Pinpoint the cell where the given text exists, returning its [x, y] midpoint coordinate. 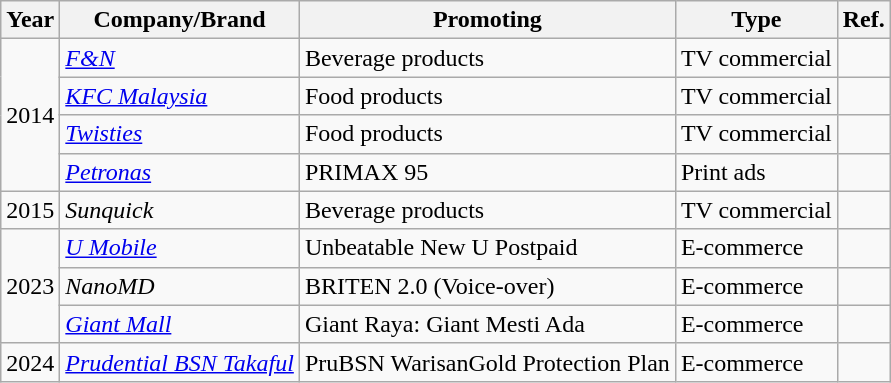
F&N [180, 58]
Prudential BSN Takaful [180, 362]
PruBSN WarisanGold Protection Plan [487, 362]
Promoting [487, 20]
Company/Brand [180, 20]
Giant Mall [180, 324]
PRIMAX 95 [487, 172]
2015 [30, 210]
2024 [30, 362]
Sunquick [180, 210]
Type [756, 20]
Print ads [756, 172]
Giant Raya: Giant Mesti Ada [487, 324]
NanoMD [180, 286]
Unbeatable New U Postpaid [487, 248]
2014 [30, 115]
Twisties [180, 134]
Ref. [864, 20]
Year [30, 20]
KFC Malaysia [180, 96]
2023 [30, 286]
Petronas [180, 172]
BRITEN 2.0 (Voice-over) [487, 286]
U Mobile [180, 248]
